Scan for the cell matching the given text and deliver its (x, y) coordinate at center. 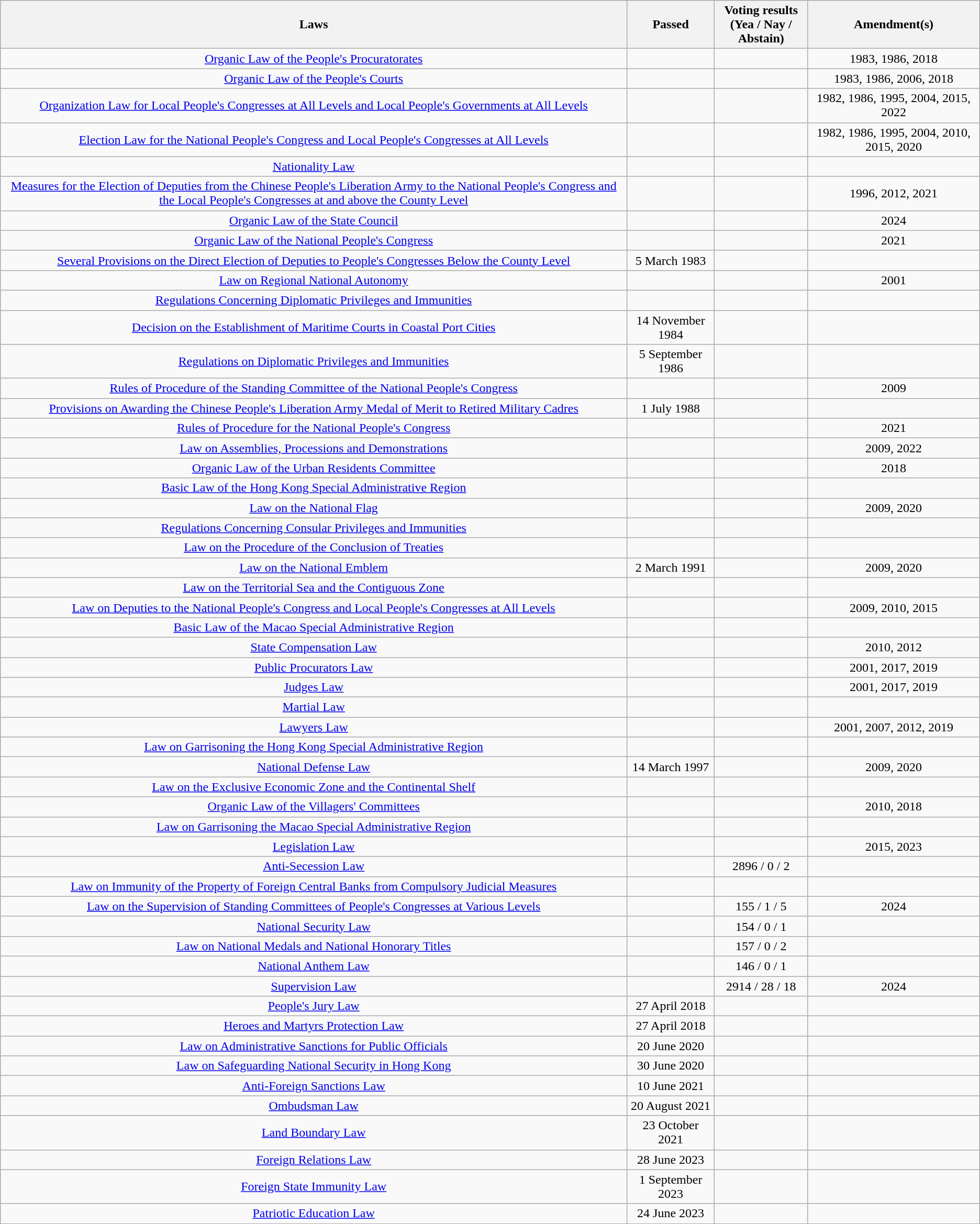
Organic Law of the Urban Residents Committee (314, 468)
Organization Law for Local People's Congresses at All Levels and Local People's Governments at All Levels (314, 106)
Law on Safeguarding National Security in Hong Kong (314, 1066)
Patriotic Education Law (314, 1214)
Organic Law of the Villagers' Committees (314, 807)
Law on Assemblies, Processions and Demonstrations (314, 448)
2015, 2023 (894, 847)
Judges Law (314, 687)
Law on the National Flag (314, 508)
Regulations Concerning Diplomatic Privileges and Immunities (314, 300)
Legislation Law (314, 847)
2 March 1991 (671, 568)
Rules of Procedure of the Standing Committee of the National People's Congress (314, 388)
Anti-Secession Law (314, 866)
2010, 2012 (894, 647)
2009, 2010, 2015 (894, 607)
14 November 1984 (671, 327)
Law on the Procedure of the Conclusion of Treaties (314, 548)
154 / 0 / 1 (761, 926)
146 / 0 / 1 (761, 966)
5 March 1983 (671, 260)
10 June 2021 (671, 1086)
2010, 2018 (894, 807)
Law on National Medals and National Honorary Titles (314, 946)
Regulations Concerning Consular Privileges and Immunities (314, 528)
Public Procurators Law (314, 667)
Law on Deputies to the National People's Congress and Local People's Congresses at All Levels (314, 607)
1983, 1986, 2006, 2018 (894, 79)
Basic Law of the Macao Special Administrative Region (314, 627)
30 June 2020 (671, 1066)
Law on the National Emblem (314, 568)
Organic Law of the National People's Congress (314, 240)
State Compensation Law (314, 647)
National Defense Law (314, 767)
Land Boundary Law (314, 1133)
1982, 1986, 1995, 2004, 2015, 2022 (894, 106)
Laws (314, 25)
23 October 2021 (671, 1133)
2914 / 28 / 18 (761, 986)
Foreign State Immunity Law (314, 1186)
1996, 2012, 2021 (894, 194)
2001, 2007, 2012, 2019 (894, 727)
Law on the Territorial Sea and the Contiguous Zone (314, 587)
5 September 1986 (671, 361)
Law on Administrative Sanctions for Public Officials (314, 1046)
Organic Law of the State Council (314, 220)
Law on the Supervision of Standing Committees of People's Congresses at Various Levels (314, 906)
20 August 2021 (671, 1106)
157 / 0 / 2 (761, 946)
28 June 2023 (671, 1160)
Voting results(Yea / Nay / Abstain) (761, 25)
1983, 1986, 2018 (894, 59)
2009 (894, 388)
14 March 1997 (671, 767)
Basic Law of the Hong Kong Special Administrative Region (314, 488)
Law on Garrisoning the Hong Kong Special Administrative Region (314, 747)
Organic Law of the People's Courts (314, 79)
24 June 2023 (671, 1214)
Martial Law (314, 707)
20 June 2020 (671, 1046)
Election Law for the National People's Congress and Local People's Congresses at All Levels (314, 139)
Law on Garrisoning the Macao Special Administrative Region (314, 827)
Ombudsman Law (314, 1106)
1 July 1988 (671, 408)
Decision on the Establishment of Maritime Courts in Coastal Port Cities (314, 327)
155 / 1 / 5 (761, 906)
2009, 2022 (894, 448)
Lawyers Law (314, 727)
Amendment(s) (894, 25)
Law on the Exclusive Economic Zone and the Continental Shelf (314, 787)
Nationality Law (314, 166)
Law on Regional National Autonomy (314, 280)
Anti-Foreign Sanctions Law (314, 1086)
Several Provisions on the Direct Election of Deputies to People's Congresses Below the County Level (314, 260)
People's Jury Law (314, 1006)
2018 (894, 468)
Provisions on Awarding the Chinese People's Liberation Army Medal of Merit to Retired Military Cadres (314, 408)
Regulations on Diplomatic Privileges and Immunities (314, 361)
National Anthem Law (314, 966)
Supervision Law (314, 986)
National Security Law (314, 926)
1982, 1986, 1995, 2004, 2010, 2015, 2020 (894, 139)
1 September 2023 (671, 1186)
Law on Immunity of the Property of Foreign Central Banks from Compulsory Judicial Measures (314, 886)
Foreign Relations Law (314, 1160)
Rules of Procedure for the National People's Congress (314, 428)
2896 / 0 / 2 (761, 866)
2001 (894, 280)
Passed (671, 25)
Organic Law of the People's Procuratorates (314, 59)
Heroes and Martyrs Protection Law (314, 1026)
